From the cell containing the given text, extract its center point as [X, Y] coordinate. 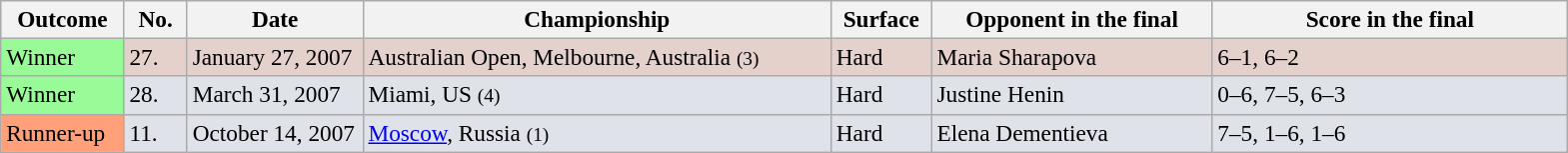
January 27, 2007 [275, 57]
Runner-up [62, 133]
Date [275, 19]
No. [156, 19]
7–5, 1–6, 1–6 [1390, 133]
28. [156, 95]
Justine Henin [1071, 95]
Outcome [62, 19]
October 14, 2007 [275, 133]
Championship [597, 19]
Opponent in the final [1071, 19]
Surface [881, 19]
27. [156, 57]
Elena Dementieva [1071, 133]
0–6, 7–5, 6–3 [1390, 95]
Moscow, Russia (1) [597, 133]
March 31, 2007 [275, 95]
Maria Sharapova [1071, 57]
Score in the final [1390, 19]
11. [156, 133]
Miami, US (4) [597, 95]
6–1, 6–2 [1390, 57]
Australian Open, Melbourne, Australia (3) [597, 57]
